Locate the cell with the specified text and output its [X, Y] center coordinate. 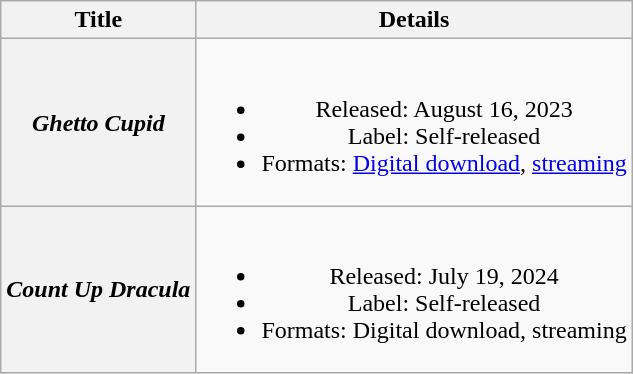
Title [98, 20]
Released: July 19, 2024Label: Self-releasedFormats: Digital download, streaming [414, 290]
Count Up Dracula [98, 290]
Released: August 16, 2023Label: Self-releasedFormats: Digital download, streaming [414, 122]
Details [414, 20]
Ghetto Cupid [98, 122]
